Pinpoint the cell where the given text exists, returning its [X, Y] midpoint coordinate. 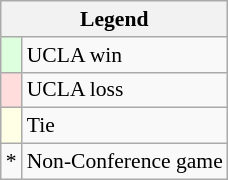
UCLA win [125, 55]
Non-Conference game [125, 162]
Tie [125, 126]
UCLA loss [125, 90]
* [12, 162]
Legend [114, 19]
